Return the (X, Y) coordinate for the center point of the cell that contains the specified text.  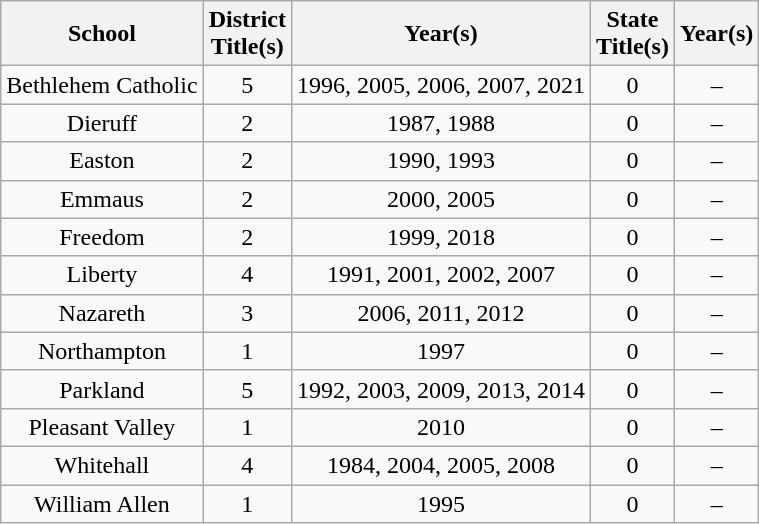
1984, 2004, 2005, 2008 (440, 465)
1997 (440, 351)
Bethlehem Catholic (102, 85)
Easton (102, 161)
2006, 2011, 2012 (440, 313)
1991, 2001, 2002, 2007 (440, 275)
2010 (440, 427)
1996, 2005, 2006, 2007, 2021 (440, 85)
Northampton (102, 351)
1999, 2018 (440, 237)
2000, 2005 (440, 199)
1987, 1988 (440, 123)
Emmaus (102, 199)
Nazareth (102, 313)
StateTitle(s) (633, 34)
School (102, 34)
Freedom (102, 237)
3 (247, 313)
1992, 2003, 2009, 2013, 2014 (440, 389)
1990, 1993 (440, 161)
Dieruff (102, 123)
Parkland (102, 389)
William Allen (102, 503)
DistrictTitle(s) (247, 34)
Pleasant Valley (102, 427)
Liberty (102, 275)
Whitehall (102, 465)
1995 (440, 503)
